Determine the (x, y) coordinate at the center of the cell enclosing the given text.  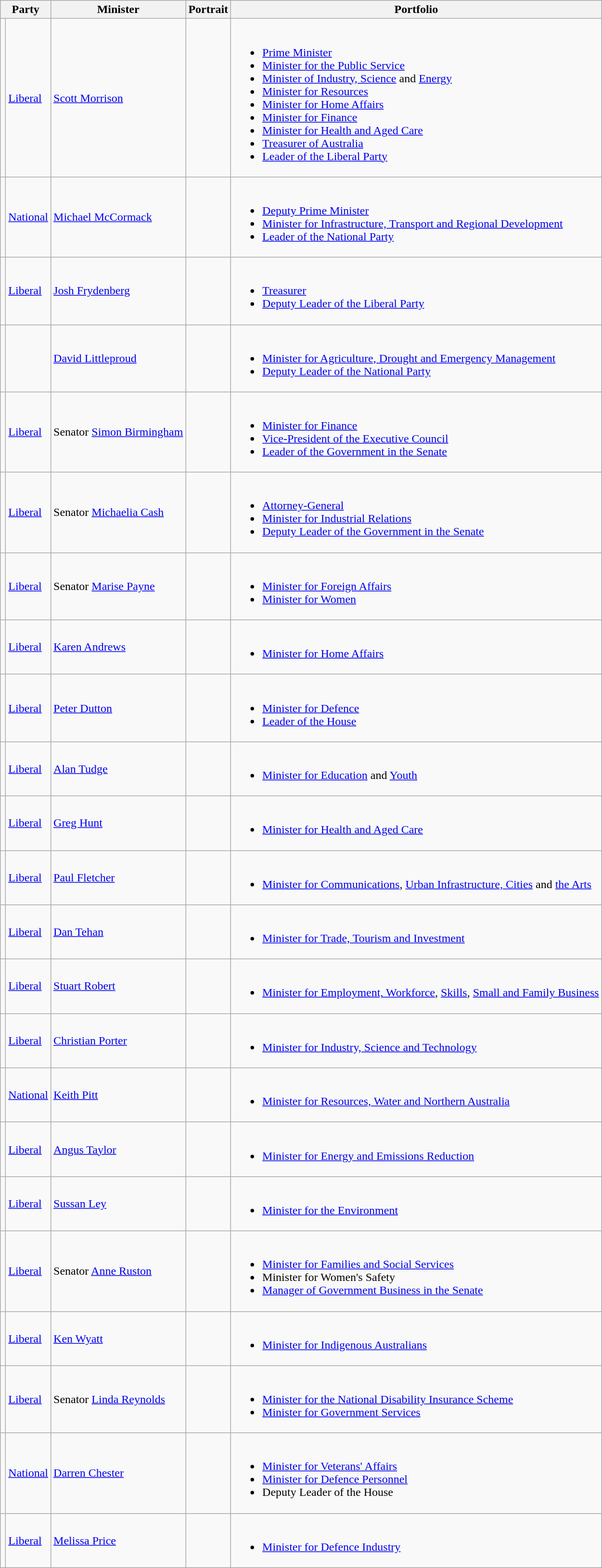
Minister for DefenceLeader of the House (417, 708)
TreasurerDeputy Leader of the Liberal Party (417, 291)
Greg Hunt (118, 823)
Christian Porter (118, 1041)
Minister for Industry, Science and Technology (417, 1041)
Josh Frydenberg (118, 291)
Senator Anne Ruston (118, 1271)
Minister for Veterans' AffairsMinister for Defence PersonnelDeputy Leader of the House (417, 1473)
Minister for FinanceVice-President of the Executive CouncilLeader of the Government in the Senate (417, 432)
Michael McCormack (118, 217)
Minister for the National Disability Insurance SchemeMinister for Government Services (417, 1399)
Minister for Trade, Tourism and Investment (417, 932)
Senator Michaelia Cash (118, 513)
Darren Chester (118, 1473)
Peter Dutton (118, 708)
Melissa Price (118, 1541)
Party (26, 10)
Portrait (208, 10)
Minister for Agriculture, Drought and Emergency ManagementDeputy Leader of the National Party (417, 358)
Minister for Health and Aged Care (417, 823)
Sussan Ley (118, 1204)
Deputy Prime MinisterMinister for Infrastructure, Transport and Regional DevelopmentLeader of the National Party (417, 217)
Scott Morrison (118, 98)
Minister for Resources, Water and Northern Australia (417, 1095)
David Littleproud (118, 358)
Minister for Education and Youth (417, 768)
Ken Wyatt (118, 1339)
Minister for Energy and Emissions Reduction (417, 1149)
Minister for Families and Social ServicesMinister for Women's SafetyManager of Government Business in the Senate (417, 1271)
Minister for the Environment (417, 1204)
Minister for Communications, Urban Infrastructure, Cities and the Arts (417, 877)
Karen Andrews (118, 647)
Minister for Foreign AffairsMinister for Women (417, 586)
Dan Tehan (118, 932)
Portfolio (417, 10)
Keith Pitt (118, 1095)
Minister for Indigenous Australians (417, 1339)
Stuart Robert (118, 987)
Attorney-GeneralMinister for Industrial RelationsDeputy Leader of the Government in the Senate (417, 513)
Senator Simon Birmingham (118, 432)
Paul Fletcher (118, 877)
Minister for Employment, Workforce, Skills, Small and Family Business (417, 987)
Senator Marise Payne (118, 586)
Senator Linda Reynolds (118, 1399)
Angus Taylor (118, 1149)
Minister for Defence Industry (417, 1541)
Minister for Home Affairs (417, 647)
Minister (118, 10)
Alan Tudge (118, 768)
